For the text-containing cell, return its midpoint in [x, y] coordinate format. 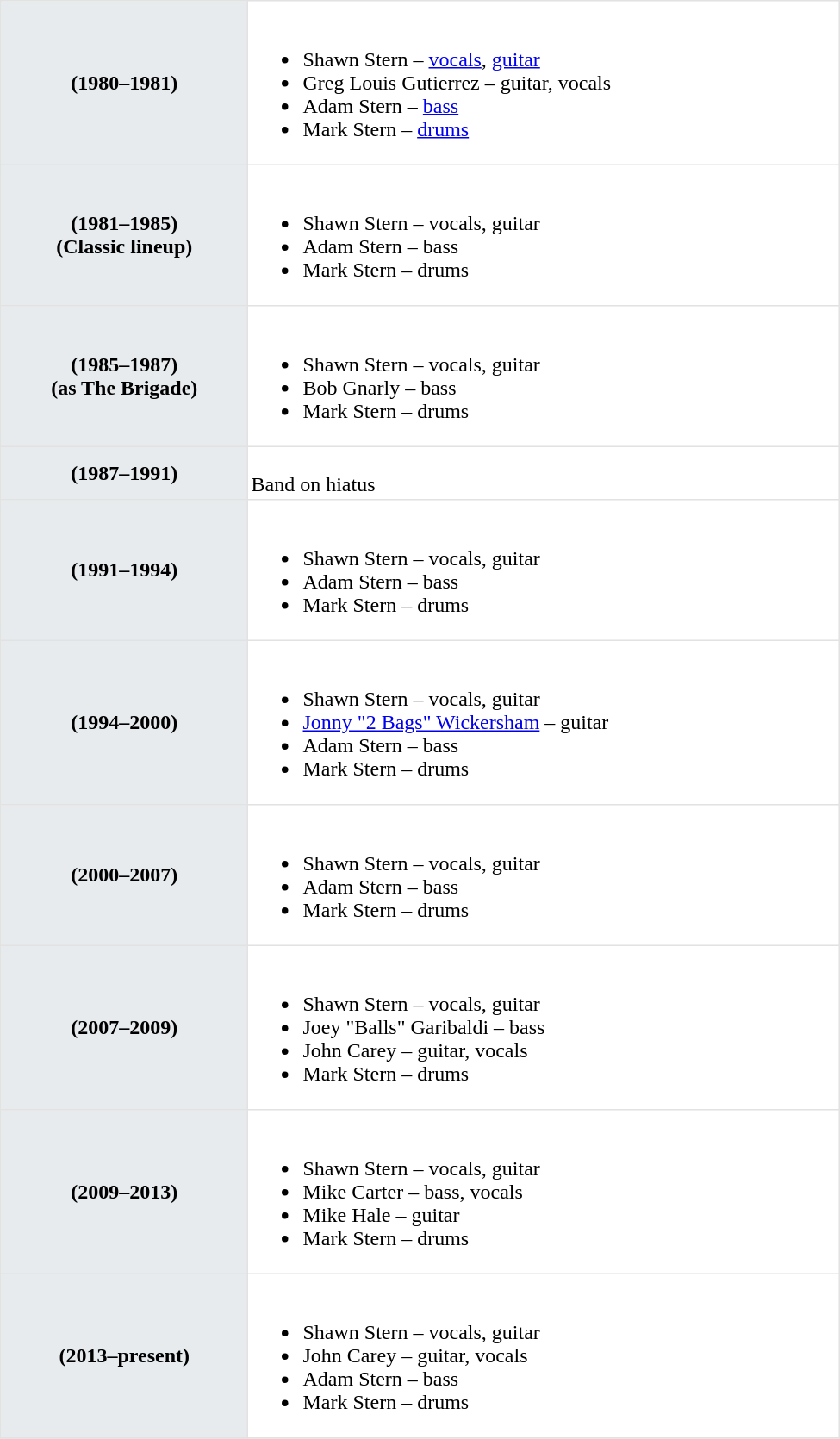
(1981–1985)(Classic lineup) [124, 235]
Shawn Stern – vocals, guitarJohn Carey – guitar, vocalsAdam Stern – bassMark Stern – drums [544, 1355]
Shawn Stern – vocals, guitarGreg Louis Gutierrez – guitar, vocalsAdam Stern – bassMark Stern – drums [544, 83]
Shawn Stern – vocals, guitarJoey "Balls" Garibaldi – bassJohn Carey – guitar, vocalsMark Stern – drums [544, 1027]
(2000–2007) [124, 875]
(1985–1987)(as The Brigade) [124, 377]
Band on hiatus [544, 473]
(2007–2009) [124, 1027]
(2013–present) [124, 1355]
(1980–1981) [124, 83]
Shawn Stern – vocals, guitarMike Carter – bass, vocalsMike Hale – guitarMark Stern – drums [544, 1192]
(1994–2000) [124, 722]
(1987–1991) [124, 473]
Shawn Stern – vocals, guitarJonny "2 Bags" Wickersham – guitarAdam Stern – bassMark Stern – drums [544, 722]
(1991–1994) [124, 570]
Shawn Stern – vocals, guitarBob Gnarly – bassMark Stern – drums [544, 377]
(2009–2013) [124, 1192]
